Find where the given text appears and provide that cell's center as (x, y) coordinate. 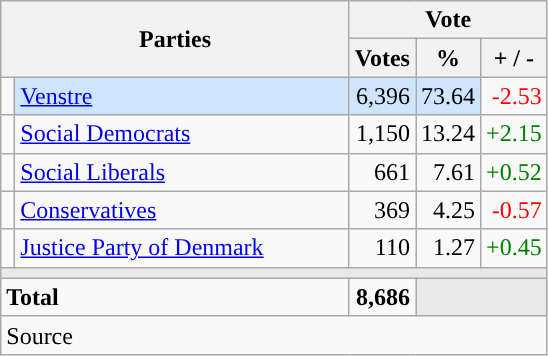
+ / - (514, 58)
Venstre (182, 96)
Source (274, 335)
-2.53 (514, 96)
110 (382, 248)
73.64 (448, 96)
+2.15 (514, 134)
369 (382, 210)
Conservatives (182, 210)
Social Democrats (182, 134)
Social Liberals (182, 172)
Justice Party of Denmark (182, 248)
4.25 (448, 210)
13.24 (448, 134)
+0.45 (514, 248)
6,396 (382, 96)
+0.52 (514, 172)
1.27 (448, 248)
7.61 (448, 172)
1,150 (382, 134)
Total (176, 297)
-0.57 (514, 210)
Parties (176, 39)
661 (382, 172)
% (448, 58)
Vote (448, 20)
8,686 (382, 297)
Votes (382, 58)
